Identify which cell holds the provided text, then report its [x, y] central coordinate. 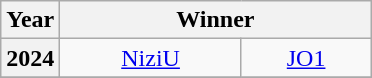
Winner [216, 20]
Year [30, 20]
NiziU [151, 58]
2024 [30, 58]
JO1 [306, 58]
